Provide the [X, Y] coordinate of the cell's center where the given text is located.  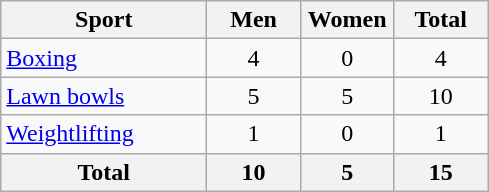
Boxing [104, 58]
Women [347, 20]
Lawn bowls [104, 96]
Weightlifting [104, 134]
Sport [104, 20]
Men [254, 20]
15 [441, 172]
